Search for the cell housing the specified text and yield its (x, y) center coordinate. 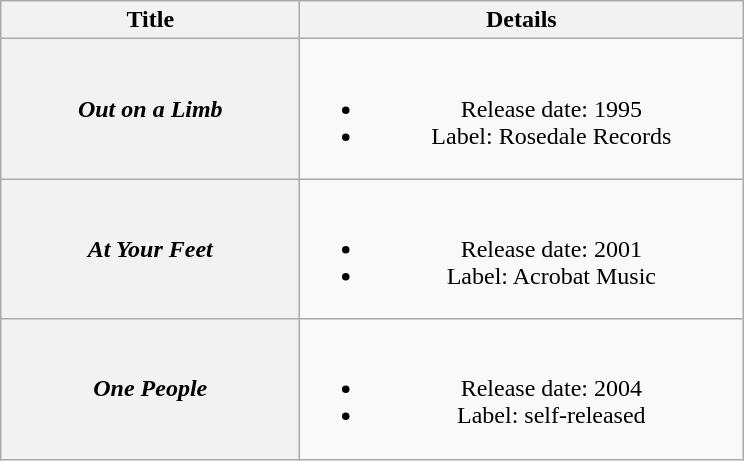
At Your Feet (150, 249)
Title (150, 20)
Release date: 2001Label: Acrobat Music (522, 249)
Release date: 2004Label: self-released (522, 389)
Details (522, 20)
Release date: 1995Label: Rosedale Records (522, 109)
One People (150, 389)
Out on a Limb (150, 109)
